Return the [x, y] coordinate for the center point of the cell that contains the specified text.  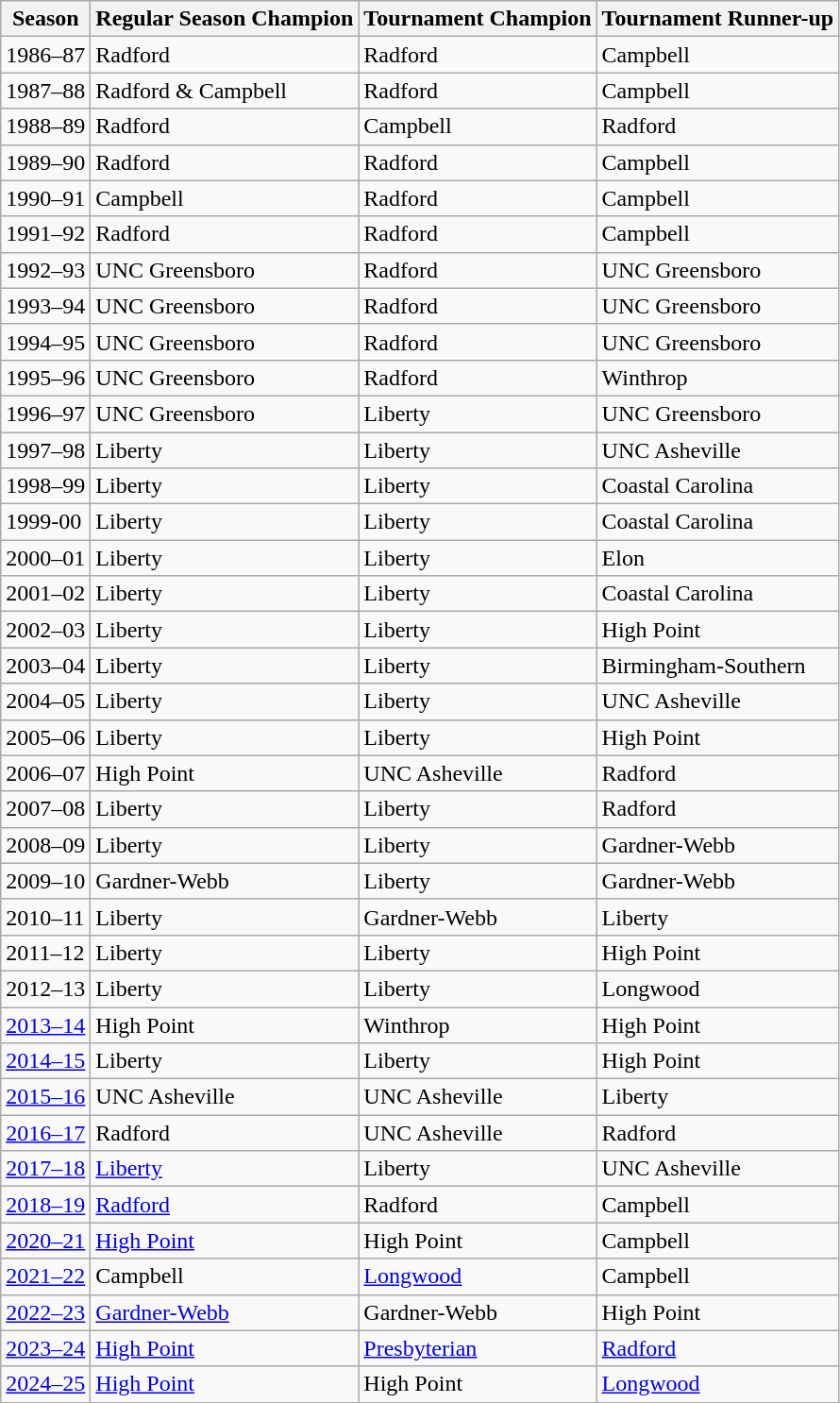
Radford & Campbell [225, 91]
1987–88 [45, 91]
2000–01 [45, 558]
Birmingham-Southern [717, 666]
1994–95 [45, 342]
2011–12 [45, 953]
2005–06 [45, 737]
2017–18 [45, 1169]
2009–10 [45, 881]
2024–25 [45, 1384]
2021–22 [45, 1276]
2013–14 [45, 1024]
1990–91 [45, 198]
2010–11 [45, 917]
2020–21 [45, 1241]
1999-00 [45, 522]
2008–09 [45, 845]
2001–02 [45, 594]
2002–03 [45, 630]
2006–07 [45, 773]
2004–05 [45, 701]
2023–24 [45, 1348]
1991–92 [45, 234]
2018–19 [45, 1205]
2016–17 [45, 1133]
1989–90 [45, 162]
2015–16 [45, 1097]
Tournament Runner-up [717, 19]
Tournament Champion [478, 19]
1998–99 [45, 486]
1995–96 [45, 378]
Regular Season Champion [225, 19]
2012–13 [45, 989]
1988–89 [45, 127]
2022–23 [45, 1312]
1997–98 [45, 450]
1993–94 [45, 306]
Elon [717, 558]
Season [45, 19]
Presbyterian [478, 1348]
1986–87 [45, 55]
2007–08 [45, 809]
2003–04 [45, 666]
1996–97 [45, 414]
1992–93 [45, 270]
2014–15 [45, 1061]
